Provide the (x, y) coordinate of the cell's center where the given text is located.  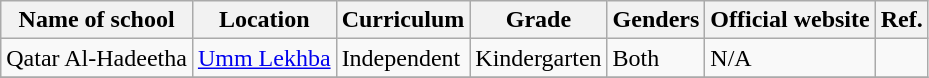
Both (656, 58)
Curriculum (403, 20)
Qatar Al-Hadeetha (97, 58)
Name of school (97, 20)
Independent (403, 58)
N/A (790, 58)
Location (264, 20)
Grade (538, 20)
Genders (656, 20)
Kindergarten (538, 58)
Ref. (902, 20)
Umm Lekhba (264, 58)
Official website (790, 20)
